Locate the cell with the specified text and output its [x, y] center coordinate. 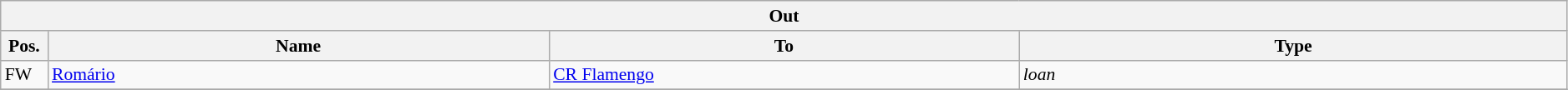
Type [1293, 46]
Out [784, 16]
FW [24, 75]
loan [1293, 75]
Romário [298, 75]
Name [298, 46]
CR Flamengo [784, 75]
Pos. [24, 46]
To [784, 46]
